Extract the (x, y) coordinate from the center of the cell holding the provided text.  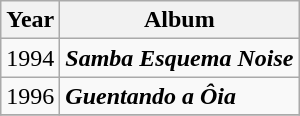
Guentando a Ôia (180, 96)
1994 (30, 58)
Year (30, 20)
1996 (30, 96)
Album (180, 20)
Samba Esquema Noise (180, 58)
